Return the (X, Y) coordinate for the center point of the cell that contains the specified text.  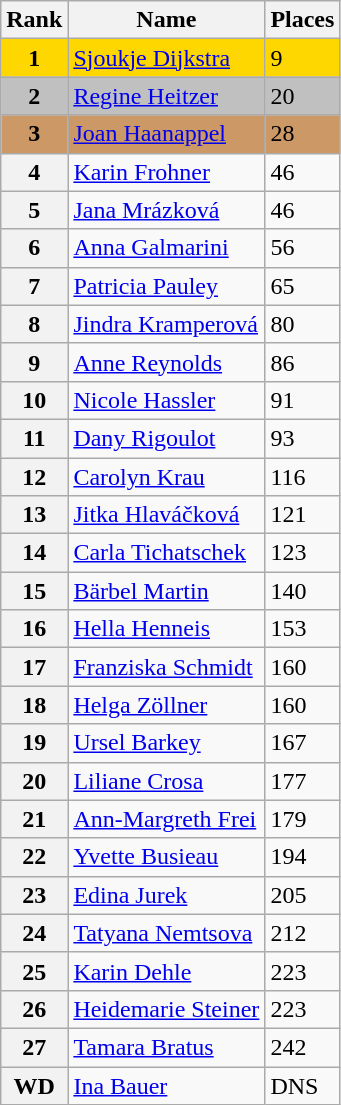
Patricia Pauley (166, 286)
167 (302, 743)
22 (34, 857)
Liliane Crosa (166, 781)
Tatyana Nemtsova (166, 933)
Franziska Schmidt (166, 667)
Karin Dehle (166, 971)
Regine Heitzer (166, 96)
65 (302, 286)
140 (302, 591)
Jana Mrázková (166, 210)
Karin Frohner (166, 172)
Joan Haanappel (166, 134)
Ina Bauer (166, 1085)
Dany Rigoulot (166, 438)
Nicole Hassler (166, 400)
25 (34, 971)
Bärbel Martin (166, 591)
Carolyn Krau (166, 477)
Rank (34, 20)
16 (34, 629)
15 (34, 591)
DNS (302, 1085)
Edina Jurek (166, 895)
56 (302, 248)
116 (302, 477)
Tamara Bratus (166, 1047)
6 (34, 248)
11 (34, 438)
Yvette Busieau (166, 857)
123 (302, 553)
Hella Henneis (166, 629)
Anna Galmarini (166, 248)
91 (302, 400)
179 (302, 819)
28 (302, 134)
Anne Reynolds (166, 362)
Ann-Margreth Frei (166, 819)
18 (34, 705)
121 (302, 515)
194 (302, 857)
24 (34, 933)
153 (302, 629)
8 (34, 324)
212 (302, 933)
Jindra Kramperová (166, 324)
Name (166, 20)
Heidemarie Steiner (166, 1009)
Sjoukje Dijkstra (166, 58)
Carla Tichatschek (166, 553)
Ursel Barkey (166, 743)
5 (34, 210)
27 (34, 1047)
Helga Zöllner (166, 705)
23 (34, 895)
80 (302, 324)
4 (34, 172)
177 (302, 781)
Places (302, 20)
17 (34, 667)
242 (302, 1047)
14 (34, 553)
93 (302, 438)
1 (34, 58)
7 (34, 286)
21 (34, 819)
205 (302, 895)
3 (34, 134)
12 (34, 477)
26 (34, 1009)
86 (302, 362)
Jitka Hlaváčková (166, 515)
10 (34, 400)
WD (34, 1085)
13 (34, 515)
2 (34, 96)
19 (34, 743)
